Identify which cell holds the provided text, then report its (X, Y) central coordinate. 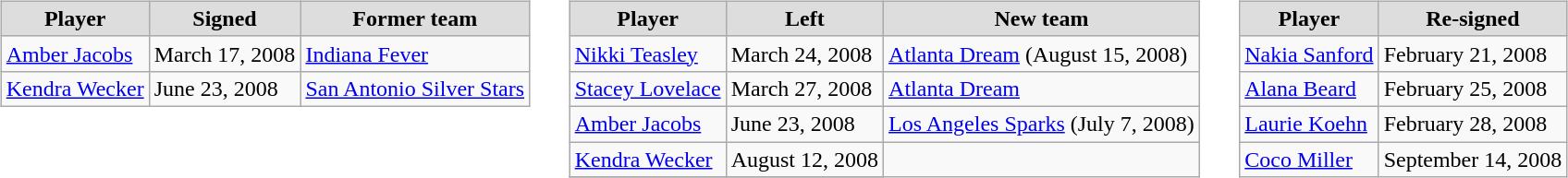
February 21, 2008 (1473, 53)
New team (1042, 18)
Laurie Koehn (1309, 124)
February 28, 2008 (1473, 124)
Los Angeles Sparks (July 7, 2008) (1042, 124)
Stacey Lovelace (647, 89)
Atlanta Dream (August 15, 2008) (1042, 53)
Signed (225, 18)
Former team (415, 18)
March 24, 2008 (804, 53)
August 12, 2008 (804, 160)
San Antonio Silver Stars (415, 89)
March 27, 2008 (804, 89)
Indiana Fever (415, 53)
Alana Beard (1309, 89)
Coco Miller (1309, 160)
Atlanta Dream (1042, 89)
March 17, 2008 (225, 53)
February 25, 2008 (1473, 89)
Nikki Teasley (647, 53)
Re-signed (1473, 18)
September 14, 2008 (1473, 160)
Left (804, 18)
Nakia Sanford (1309, 53)
